Determine the [X, Y] coordinate at the center of the cell enclosing the given text.  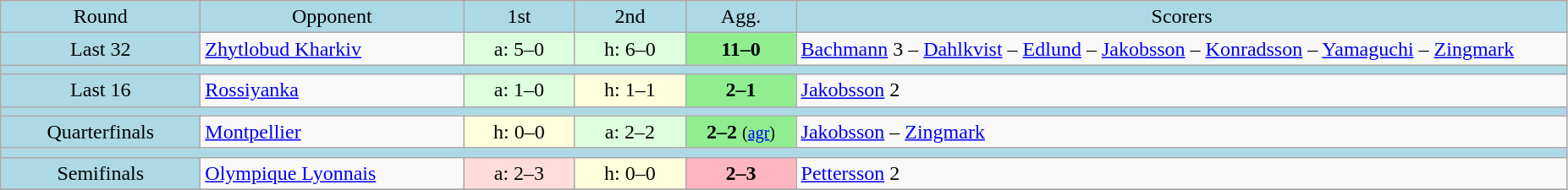
Jakobsson 2 [1181, 90]
Round [101, 17]
Opponent [332, 17]
Last 32 [101, 49]
Quarterfinals [101, 132]
2nd [630, 17]
Rossiyanka [332, 90]
a: 2–2 [630, 132]
1st [520, 17]
Scorers [1181, 17]
11–0 [741, 49]
Olympique Lyonnais [332, 173]
a: 2–3 [520, 173]
Bachmann 3 – Dahlkvist – Edlund – Jakobsson – Konradsson – Yamaguchi – Zingmark [1181, 49]
2–1 [741, 90]
h: 6–0 [630, 49]
Montpellier [332, 132]
2–2 (agr) [741, 132]
h: 1–1 [630, 90]
Jakobsson – Zingmark [1181, 132]
Semifinals [101, 173]
a: 1–0 [520, 90]
Last 16 [101, 90]
2–3 [741, 173]
Pettersson 2 [1181, 173]
a: 5–0 [520, 49]
Agg. [741, 17]
Zhytlobud Kharkiv [332, 49]
